Locate the cell with the specified text and output its (X, Y) center coordinate. 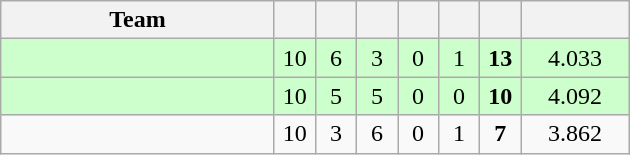
3.862 (576, 134)
7 (500, 134)
Team (138, 20)
4.033 (576, 58)
4.092 (576, 96)
13 (500, 58)
